Pinpoint the cell where the given text exists, returning its (X, Y) midpoint coordinate. 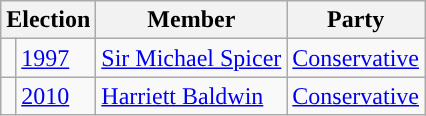
Harriett Baldwin (192, 96)
Party (356, 20)
2010 (56, 96)
1997 (56, 58)
Sir Michael Spicer (192, 58)
Election (48, 20)
Member (192, 20)
